Extract the (X, Y) coordinate from the center of the cell holding the provided text.  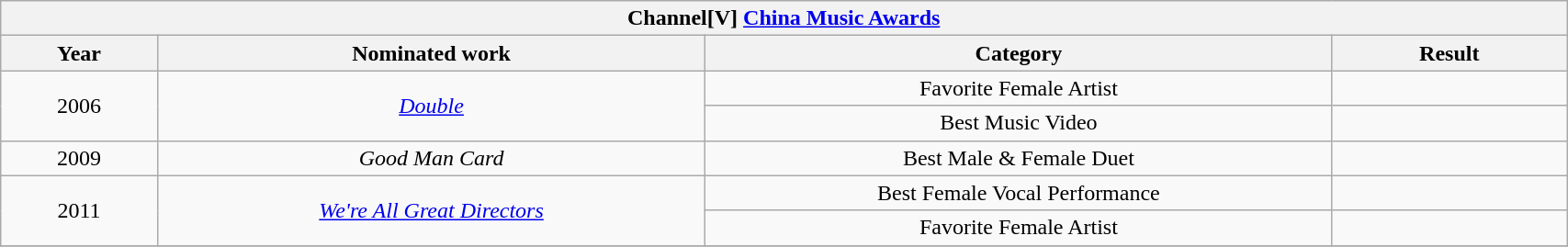
2006 (79, 106)
Result (1450, 53)
Nominated work (432, 53)
Channel[V] China Music Awards (784, 18)
Best Female Vocal Performance (1019, 193)
We're All Great Directors (432, 210)
Year (79, 53)
Good Man Card (432, 158)
Double (432, 106)
Best Male & Female Duet (1019, 158)
2011 (79, 210)
2009 (79, 158)
Best Music Video (1019, 123)
Category (1019, 53)
